Find where the given text appears and provide that cell's center as (x, y) coordinate. 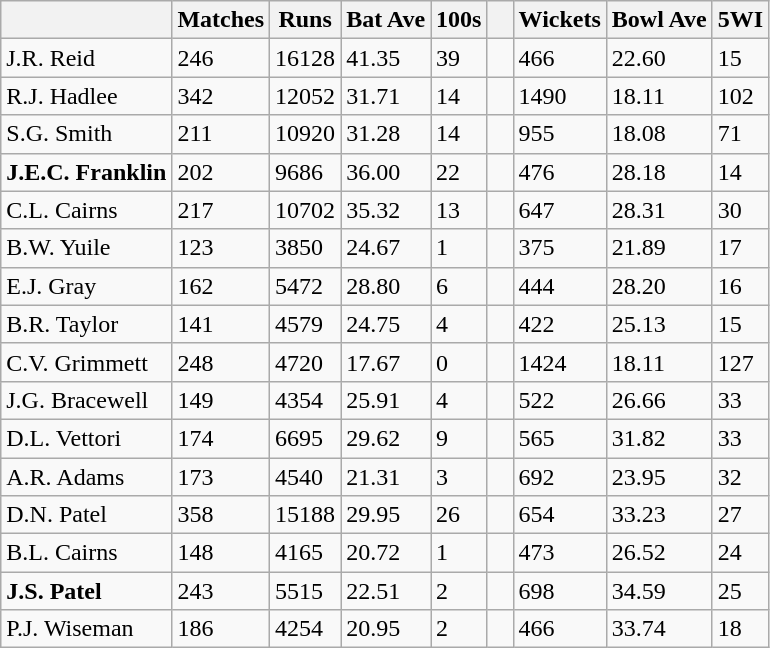
476 (560, 172)
4579 (306, 324)
375 (560, 248)
698 (560, 591)
Matches (221, 20)
29.95 (386, 515)
34.59 (659, 591)
31.71 (386, 96)
3 (459, 477)
Bat Ave (386, 20)
20.95 (386, 629)
26 (459, 515)
18.08 (659, 134)
24 (740, 553)
473 (560, 553)
654 (560, 515)
10702 (306, 210)
4720 (306, 362)
174 (221, 438)
4540 (306, 477)
S.G. Smith (86, 134)
J.S. Patel (86, 591)
32 (740, 477)
C.V. Grimmett (86, 362)
342 (221, 96)
202 (221, 172)
102 (740, 96)
33.74 (659, 629)
J.R. Reid (86, 58)
41.35 (386, 58)
P.J. Wiseman (86, 629)
25.13 (659, 324)
31.28 (386, 134)
71 (740, 134)
A.R. Adams (86, 477)
R.J. Hadlee (86, 96)
24.75 (386, 324)
33.23 (659, 515)
39 (459, 58)
12052 (306, 96)
J.G. Bracewell (86, 400)
16 (740, 286)
141 (221, 324)
B.L. Cairns (86, 553)
28.31 (659, 210)
1490 (560, 96)
17.67 (386, 362)
647 (560, 210)
B.W. Yuile (86, 248)
22.51 (386, 591)
21.31 (386, 477)
Wickets (560, 20)
422 (560, 324)
692 (560, 477)
522 (560, 400)
E.J. Gray (86, 286)
36.00 (386, 172)
15188 (306, 515)
565 (560, 438)
16128 (306, 58)
123 (221, 248)
100s (459, 20)
358 (221, 515)
246 (221, 58)
25.91 (386, 400)
162 (221, 286)
5WI (740, 20)
27 (740, 515)
D.L. Vettori (86, 438)
444 (560, 286)
Runs (306, 20)
J.E.C. Franklin (86, 172)
9686 (306, 172)
3850 (306, 248)
C.L. Cairns (86, 210)
21.89 (659, 248)
26.52 (659, 553)
5472 (306, 286)
29.62 (386, 438)
B.R. Taylor (86, 324)
127 (740, 362)
D.N. Patel (86, 515)
Bowl Ave (659, 20)
20.72 (386, 553)
28.80 (386, 286)
22 (459, 172)
28.20 (659, 286)
13 (459, 210)
30 (740, 210)
6 (459, 286)
149 (221, 400)
18 (740, 629)
31.82 (659, 438)
1424 (560, 362)
211 (221, 134)
35.32 (386, 210)
28.18 (659, 172)
22.60 (659, 58)
5515 (306, 591)
4165 (306, 553)
4354 (306, 400)
148 (221, 553)
17 (740, 248)
243 (221, 591)
173 (221, 477)
9 (459, 438)
248 (221, 362)
6695 (306, 438)
26.66 (659, 400)
217 (221, 210)
955 (560, 134)
4254 (306, 629)
23.95 (659, 477)
10920 (306, 134)
24.67 (386, 248)
25 (740, 591)
0 (459, 362)
186 (221, 629)
